Locate the cell with the specified text and output its [x, y] center coordinate. 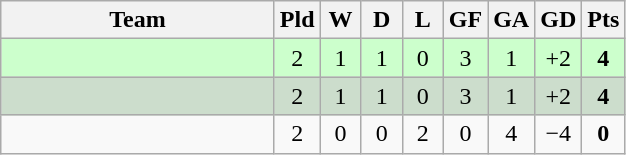
Team [138, 20]
GF [465, 20]
Pts [604, 20]
L [422, 20]
Pld [297, 20]
−4 [558, 134]
D [382, 20]
GA [512, 20]
W [340, 20]
GD [558, 20]
